Return (x, y) of the center of cell containing provided text 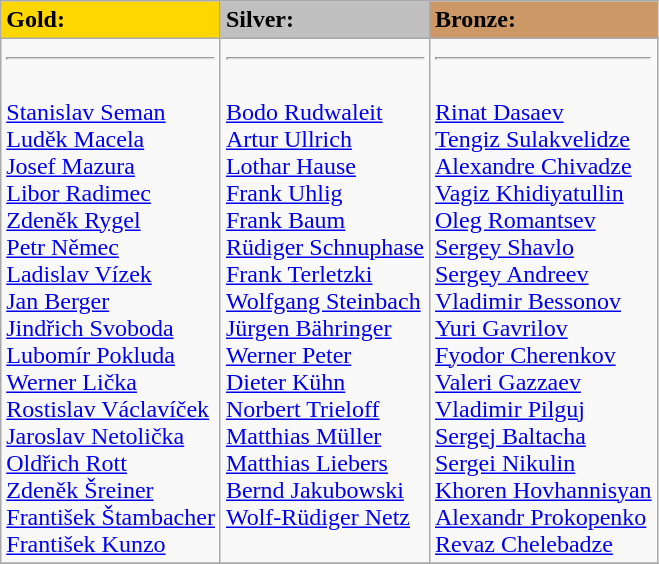
Bronze: (543, 20)
Gold: (111, 20)
Silver: (324, 20)
